Return (X, Y) of the center of cell containing provided text 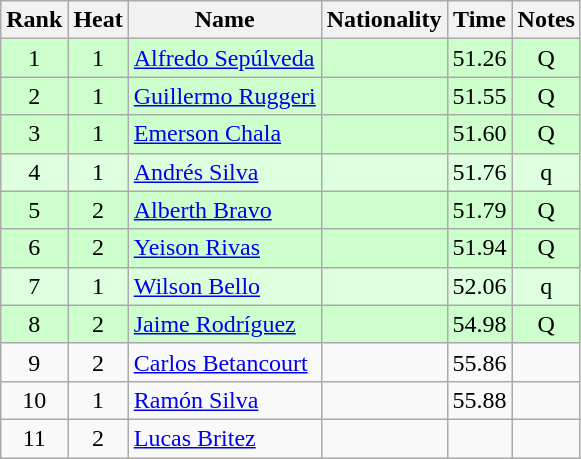
Wilson Bello (224, 286)
55.88 (480, 400)
8 (34, 324)
7 (34, 286)
Name (224, 20)
51.26 (480, 58)
Ramón Silva (224, 400)
Rank (34, 20)
Andrés Silva (224, 172)
Time (480, 20)
Jaime Rodríguez (224, 324)
54.98 (480, 324)
Nationality (384, 20)
Emerson Chala (224, 134)
10 (34, 400)
3 (34, 134)
55.86 (480, 362)
6 (34, 248)
Lucas Britez (224, 438)
51.79 (480, 210)
9 (34, 362)
Guillermo Ruggeri (224, 96)
52.06 (480, 286)
51.60 (480, 134)
Yeison Rivas (224, 248)
51.76 (480, 172)
51.94 (480, 248)
51.55 (480, 96)
5 (34, 210)
Notes (546, 20)
Alfredo Sepúlveda (224, 58)
Heat (98, 20)
Carlos Betancourt (224, 362)
4 (34, 172)
Alberth Bravo (224, 210)
11 (34, 438)
